Output the (x, y) coordinate of the center of the cell containing the given text.  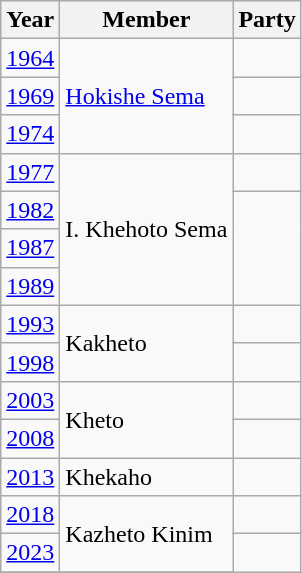
2013 (30, 477)
2008 (30, 438)
1982 (30, 210)
1977 (30, 172)
2023 (30, 553)
1998 (30, 362)
Member (146, 20)
Party (267, 20)
Kakheto (146, 343)
2003 (30, 400)
2018 (30, 515)
1987 (30, 248)
1964 (30, 58)
1974 (30, 134)
Khekaho (146, 477)
Kheto (146, 419)
Year (30, 20)
Kazheto Kinim (146, 534)
1989 (30, 286)
I. Khehoto Sema (146, 229)
1969 (30, 96)
1993 (30, 324)
Hokishe Sema (146, 96)
